Detect which cell encompasses the target text, then output its [X, Y] center coordinate. 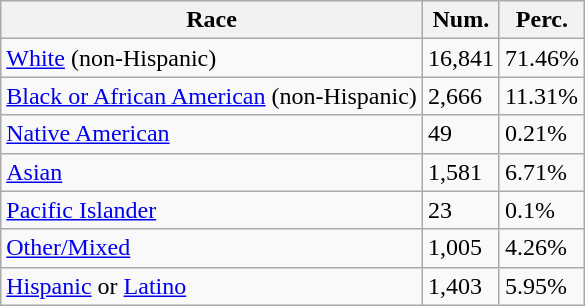
Native American [212, 134]
49 [460, 134]
1,581 [460, 172]
4.26% [542, 248]
Asian [212, 172]
2,666 [460, 96]
5.95% [542, 286]
White (non-Hispanic) [212, 58]
Num. [460, 20]
Perc. [542, 20]
0.21% [542, 134]
Pacific Islander [212, 210]
1,403 [460, 286]
0.1% [542, 210]
Black or African American (non-Hispanic) [212, 96]
23 [460, 210]
71.46% [542, 58]
6.71% [542, 172]
Hispanic or Latino [212, 286]
Race [212, 20]
11.31% [542, 96]
Other/Mixed [212, 248]
1,005 [460, 248]
16,841 [460, 58]
